Provide the [x, y] coordinate of the cell's center where the given text is located.  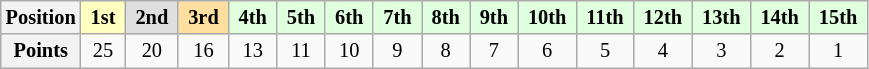
12th [663, 17]
15th [838, 17]
6 [547, 51]
9 [397, 51]
13 [253, 51]
13th [721, 17]
10 [349, 51]
4 [663, 51]
7 [494, 51]
5th [301, 17]
1 [838, 51]
6th [349, 17]
8th [446, 17]
5 [604, 51]
10th [547, 17]
11th [604, 17]
3 [721, 51]
9th [494, 17]
25 [104, 51]
2 [779, 51]
1st [104, 17]
2nd [152, 17]
8 [446, 51]
7th [397, 17]
20 [152, 51]
Points [41, 51]
Position [41, 17]
11 [301, 51]
16 [203, 51]
4th [253, 17]
14th [779, 17]
3rd [203, 17]
